Provide the (X, Y) coordinate of the cell's center where the given text is located.  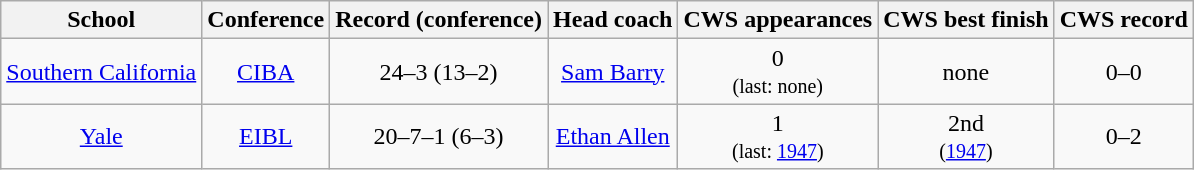
Southern California (102, 72)
CWS appearances (778, 20)
0–2 (1124, 136)
20–7–1 (6–3) (439, 136)
0(last: none) (778, 72)
Sam Barry (613, 72)
0–0 (1124, 72)
CWS best finish (966, 20)
Yale (102, 136)
2nd(1947) (966, 136)
Conference (266, 20)
Ethan Allen (613, 136)
1(last: 1947) (778, 136)
CWS record (1124, 20)
CIBA (266, 72)
Record (conference) (439, 20)
Head coach (613, 20)
EIBL (266, 136)
none (966, 72)
24–3 (13–2) (439, 72)
School (102, 20)
